Extract the [x, y] coordinate from the center of the cell holding the provided text.  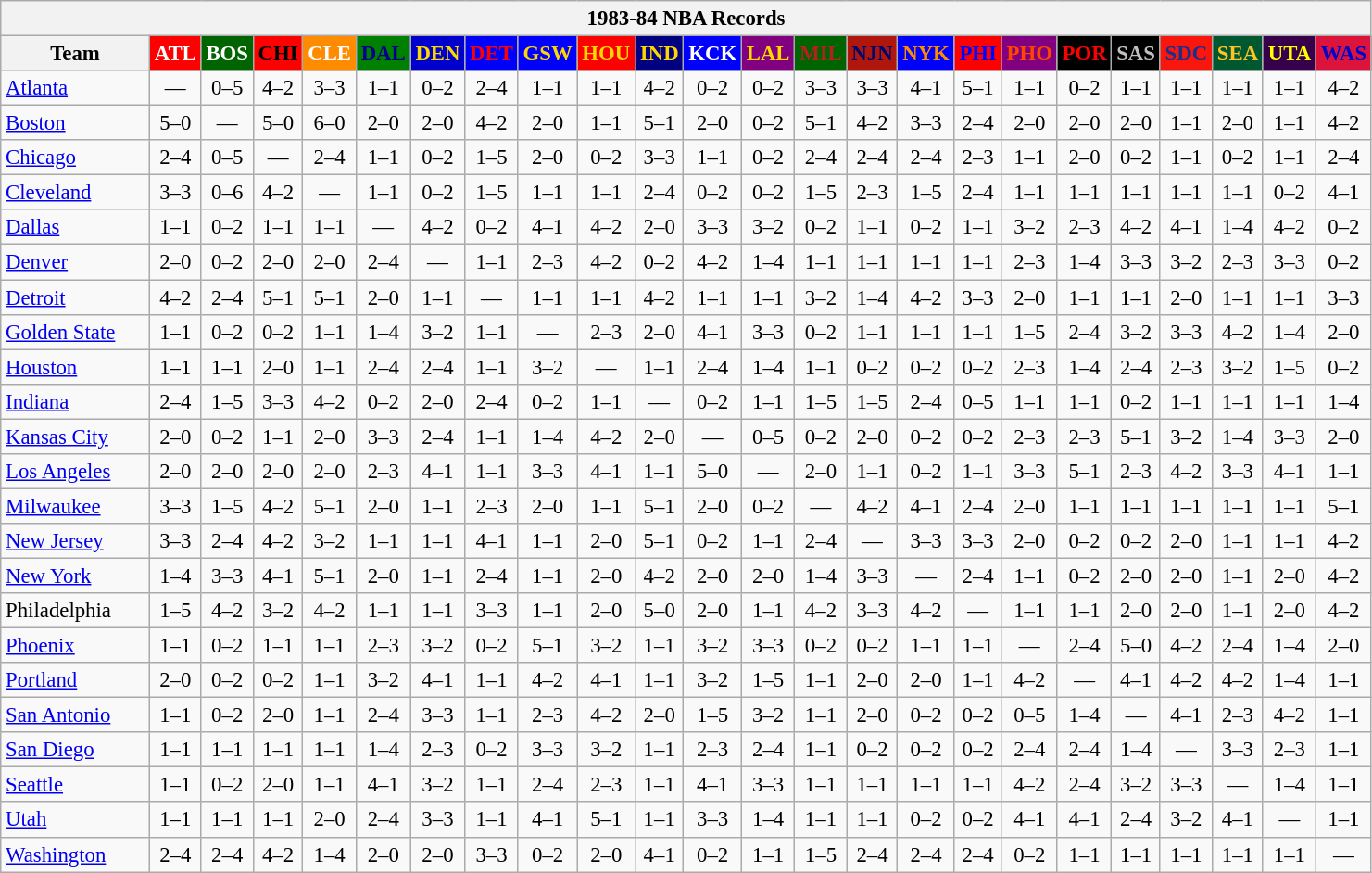
Atlanta [76, 88]
UTA [1290, 54]
Golden State [76, 332]
DEN [437, 54]
Utah [76, 820]
Dallas [76, 227]
MIL [821, 54]
IND [660, 54]
LAL [767, 54]
SDC [1186, 54]
Milwaukee [76, 506]
CHI [278, 54]
GSW [548, 54]
NYK [926, 54]
CLE [330, 54]
Indiana [76, 401]
Philadelphia [76, 611]
KCK [713, 54]
Team [76, 54]
NJN [873, 54]
Kansas City [76, 436]
Denver [76, 262]
New Jersey [76, 541]
Washington [76, 854]
Houston [76, 367]
0–6 [227, 193]
Boston [76, 123]
SAS [1136, 54]
1983-84 NBA Records [686, 19]
Chicago [76, 158]
Detroit [76, 297]
Portland [76, 680]
PHI [978, 54]
San Antonio [76, 715]
WAS [1343, 54]
Seattle [76, 785]
Los Angeles [76, 472]
Cleveland [76, 193]
San Diego [76, 750]
SEA [1238, 54]
ATL [175, 54]
PHO [1029, 54]
HOU [606, 54]
New York [76, 576]
BOS [227, 54]
6–0 [330, 123]
DET [491, 54]
POR [1084, 54]
Phoenix [76, 646]
DAL [384, 54]
